Provide the (X, Y) coordinate of the cell's center where the given text is located.  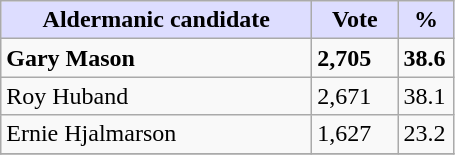
Roy Huband (156, 96)
38.1 (426, 96)
38.6 (426, 58)
Gary Mason (156, 58)
2,705 (355, 58)
2,671 (355, 96)
23.2 (426, 134)
Vote (355, 20)
Ernie Hjalmarson (156, 134)
1,627 (355, 134)
Aldermanic candidate (156, 20)
% (426, 20)
